From the cell containing the given text, extract its center point as (x, y) coordinate. 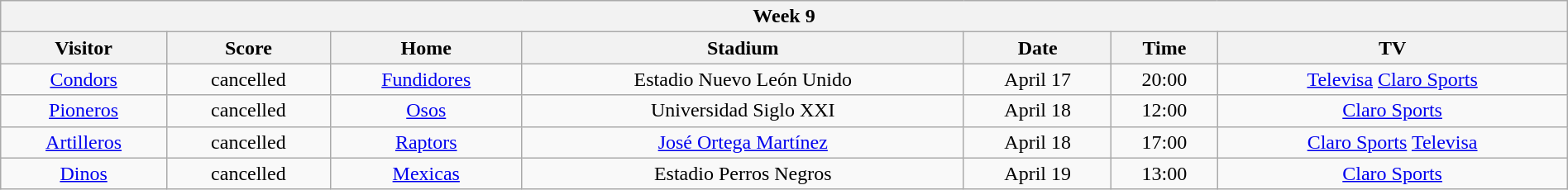
Dinos (84, 173)
Stadium (743, 48)
April 19 (1037, 173)
13:00 (1164, 173)
Home (426, 48)
20:00 (1164, 79)
Condors (84, 79)
Estadio Perros Negros (743, 173)
Date (1037, 48)
Score (248, 48)
April 17 (1037, 79)
Fundidores (426, 79)
Estadio Nuevo León Unido (743, 79)
Osos (426, 111)
José Ortega Martínez (743, 142)
12:00 (1164, 111)
Artilleros (84, 142)
Televisa Claro Sports (1393, 79)
Time (1164, 48)
Universidad Siglo XXI (743, 111)
Week 9 (784, 17)
Claro Sports Televisa (1393, 142)
Pioneros (84, 111)
Visitor (84, 48)
17:00 (1164, 142)
TV (1393, 48)
Mexicas (426, 173)
Raptors (426, 142)
